From the cell containing the given text, extract its center point as [X, Y] coordinate. 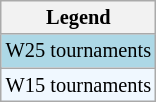
Legend [78, 17]
W25 tournaments [78, 51]
W15 tournaments [78, 85]
